Return (x, y) of the center of cell containing provided text 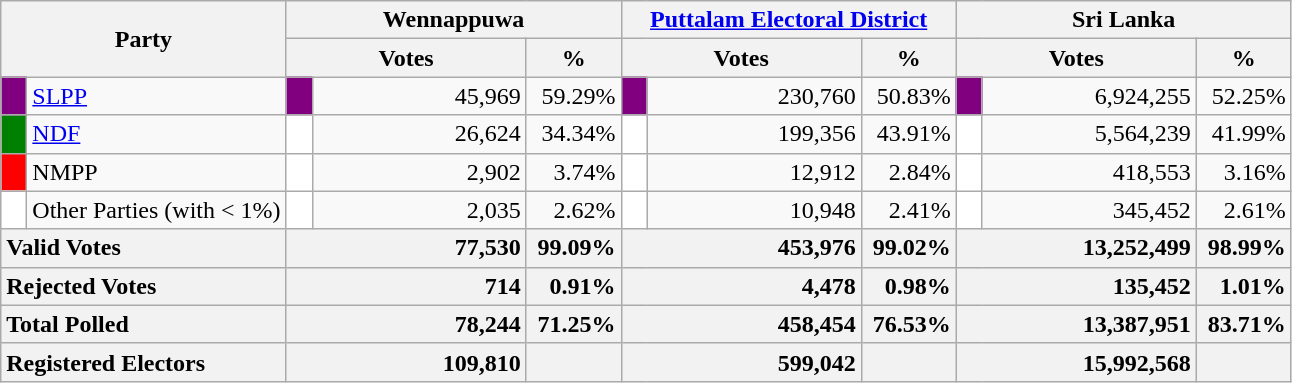
109,810 (406, 362)
98.99% (1244, 248)
Puttalam Electoral District (788, 20)
2.62% (574, 210)
Party (144, 39)
345,452 (1089, 210)
76.53% (908, 324)
5,564,239 (1089, 134)
83.71% (1244, 324)
453,976 (741, 248)
230,760 (754, 96)
135,452 (1076, 286)
Wennappuwa (454, 20)
714 (406, 286)
71.25% (574, 324)
6,924,255 (1089, 96)
13,252,499 (1076, 248)
458,454 (741, 324)
418,553 (1089, 172)
34.34% (574, 134)
26,624 (419, 134)
15,992,568 (1076, 362)
0.91% (574, 286)
NMPP (156, 172)
199,356 (754, 134)
Valid Votes (144, 248)
99.02% (908, 248)
52.25% (1244, 96)
2.61% (1244, 210)
12,912 (754, 172)
59.29% (574, 96)
2,035 (419, 210)
Registered Electors (144, 362)
0.98% (908, 286)
Rejected Votes (144, 286)
1.01% (1244, 286)
10,948 (754, 210)
78,244 (406, 324)
3.74% (574, 172)
Other Parties (with < 1%) (156, 210)
50.83% (908, 96)
43.91% (908, 134)
2.84% (908, 172)
2.41% (908, 210)
77,530 (406, 248)
SLPP (156, 96)
Sri Lanka (1124, 20)
4,478 (741, 286)
NDF (156, 134)
45,969 (419, 96)
99.09% (574, 248)
Total Polled (144, 324)
41.99% (1244, 134)
2,902 (419, 172)
599,042 (741, 362)
13,387,951 (1076, 324)
3.16% (1244, 172)
